Determine the [x, y] coordinate at the center of the cell enclosing the given text.  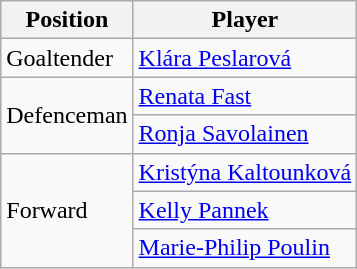
Kristýna Kaltounková [245, 172]
Defenceman [67, 115]
Goaltender [67, 58]
Forward [67, 210]
Player [245, 20]
Marie-Philip Poulin [245, 248]
Kelly Pannek [245, 210]
Renata Fast [245, 96]
Position [67, 20]
Klára Peslarová [245, 58]
Ronja Savolainen [245, 134]
